Scan for the cell matching the given text and deliver its [x, y] coordinate at center. 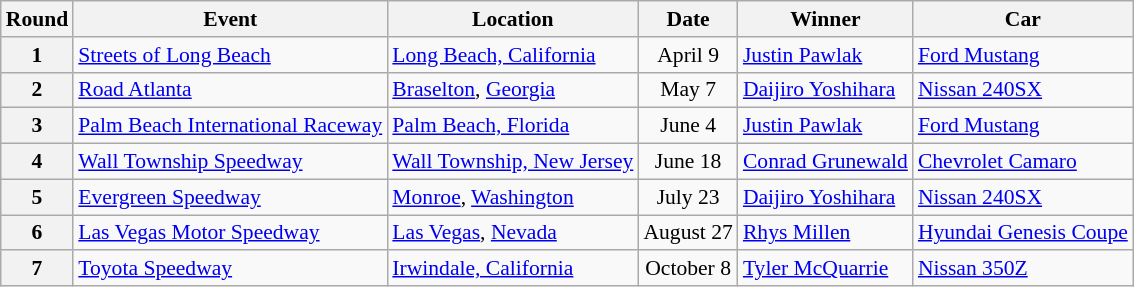
Location [512, 19]
Tyler McQuarrie [826, 269]
Road Atlanta [230, 90]
Round [38, 19]
Braselton, Georgia [512, 90]
Long Beach, California [512, 55]
Las Vegas Motor Speedway [230, 233]
April 9 [688, 55]
Palm Beach, Florida [512, 126]
Hyundai Genesis Coupe [1023, 233]
Rhys Millen [826, 233]
Event [230, 19]
Palm Beach International Raceway [230, 126]
Las Vegas, Nevada [512, 233]
5 [38, 197]
June 18 [688, 162]
Date [688, 19]
Evergreen Speedway [230, 197]
Conrad Grunewald [826, 162]
May 7 [688, 90]
Car [1023, 19]
July 23 [688, 197]
Toyota Speedway [230, 269]
3 [38, 126]
Monroe, Washington [512, 197]
2 [38, 90]
1 [38, 55]
Winner [826, 19]
4 [38, 162]
June 4 [688, 126]
Chevrolet Camaro [1023, 162]
6 [38, 233]
October 8 [688, 269]
Irwindale, California [512, 269]
7 [38, 269]
Nissan 350Z [1023, 269]
Streets of Long Beach [230, 55]
Wall Township Speedway [230, 162]
Wall Township, New Jersey [512, 162]
August 27 [688, 233]
